Pinpoint the cell where the given text exists, returning its [x, y] midpoint coordinate. 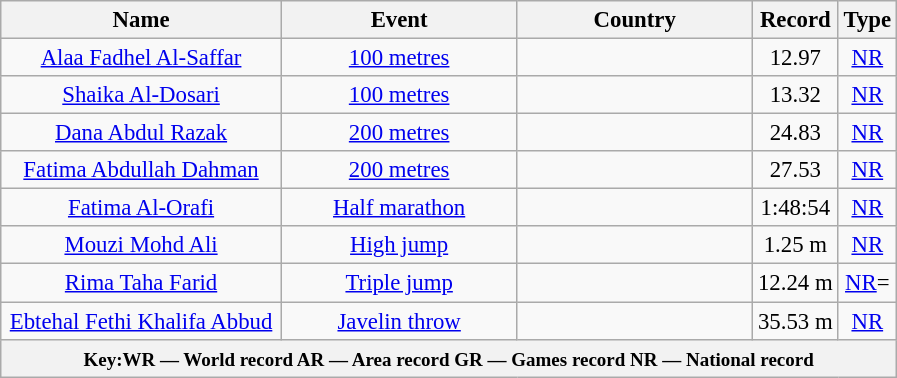
12.97 [796, 58]
Javelin throw [399, 321]
Type [867, 20]
NR= [867, 283]
Alaa Fadhel Al-Saffar [142, 58]
Half marathon [399, 208]
12.24 m [796, 283]
Rima Taha Farid [142, 283]
Triple jump [399, 283]
Event [399, 20]
Fatima Al-Orafi [142, 208]
Fatima Abdullah Dahman [142, 170]
Mouzi Mohd Ali [142, 245]
27.53 [796, 170]
1.25 m [796, 245]
Dana Abdul Razak [142, 133]
Ebtehal Fethi Khalifa Abbud [142, 321]
High jump [399, 245]
35.53 m [796, 321]
Name [142, 20]
1:48:54 [796, 208]
13.32 [796, 95]
Shaika Al-Dosari [142, 95]
Record [796, 20]
Key:WR — World record AR — Area record GR — Games record NR — National record [449, 358]
24.83 [796, 133]
Country [635, 20]
